Search for the cell housing the specified text and yield its [x, y] center coordinate. 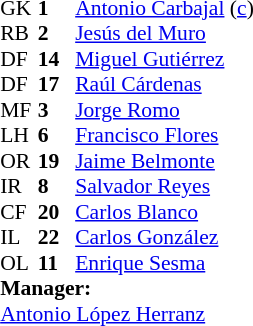
2 [57, 33]
3 [57, 110]
IL [19, 237]
CF [19, 212]
IR [19, 187]
20 [57, 212]
RB [19, 33]
11 [57, 263]
OL [19, 263]
14 [57, 59]
8 [57, 187]
19 [57, 161]
LH [19, 135]
6 [57, 135]
OR [19, 161]
MF [19, 110]
22 [57, 237]
17 [57, 85]
